From the cell containing the given text, extract its center point as (X, Y) coordinate. 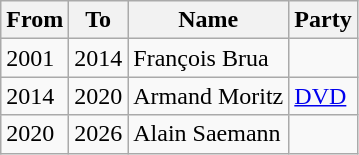
2001 (35, 58)
Armand Moritz (208, 96)
Party (323, 20)
François Brua (208, 58)
To (98, 20)
From (35, 20)
DVD (323, 96)
Alain Saemann (208, 134)
Name (208, 20)
2026 (98, 134)
